Find where the given text appears and provide that cell's center as (X, Y) coordinate. 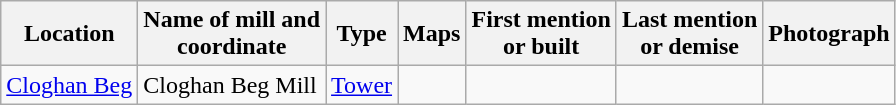
First mentionor built (541, 34)
Maps (432, 34)
Tower (362, 85)
Last mention or demise (689, 34)
Cloghan Beg Mill (232, 85)
Name of mill andcoordinate (232, 34)
Cloghan Beg (70, 85)
Type (362, 34)
Photograph (829, 34)
Location (70, 34)
